Return (X, Y) of the center of cell containing provided text 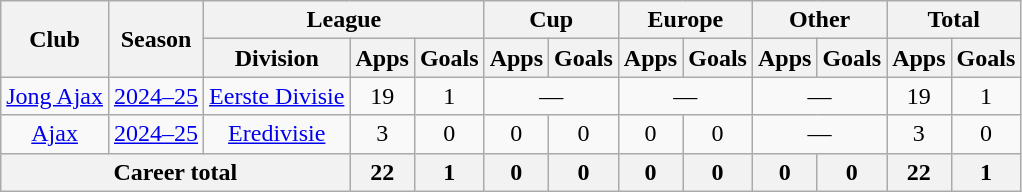
League (344, 20)
Total (954, 20)
Eredivisie (277, 134)
Cup (551, 20)
Eerste Divisie (277, 96)
Jong Ajax (55, 96)
Club (55, 39)
Season (156, 39)
Career total (176, 172)
Division (277, 58)
Europe (685, 20)
Ajax (55, 134)
Other (819, 20)
